Return [x, y] of the center of cell containing provided text 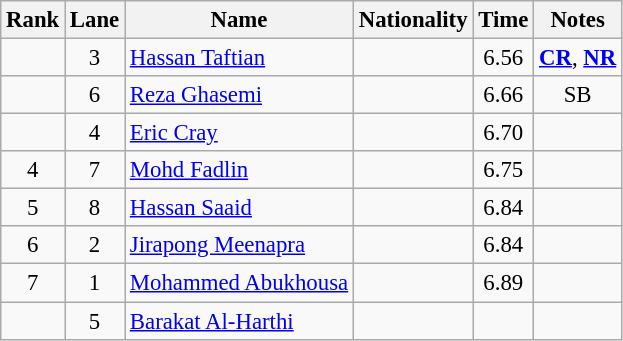
Name [240, 20]
Mohammed Abukhousa [240, 283]
Eric Cray [240, 133]
Hassan Saaid [240, 208]
2 [95, 245]
Time [504, 20]
Jirapong Meenapra [240, 245]
6.70 [504, 133]
Rank [33, 20]
CR, NR [578, 58]
6.56 [504, 58]
Hassan Taftian [240, 58]
1 [95, 283]
Lane [95, 20]
Notes [578, 20]
8 [95, 208]
Barakat Al-Harthi [240, 321]
Nationality [412, 20]
6.66 [504, 95]
SB [578, 95]
Reza Ghasemi [240, 95]
6.75 [504, 170]
3 [95, 58]
Mohd Fadlin [240, 170]
6.89 [504, 283]
